For the text-containing cell, return its midpoint in [x, y] coordinate format. 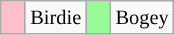
Birdie [56, 17]
Bogey [142, 17]
